Locate the cell with the specified text and output its [x, y] center coordinate. 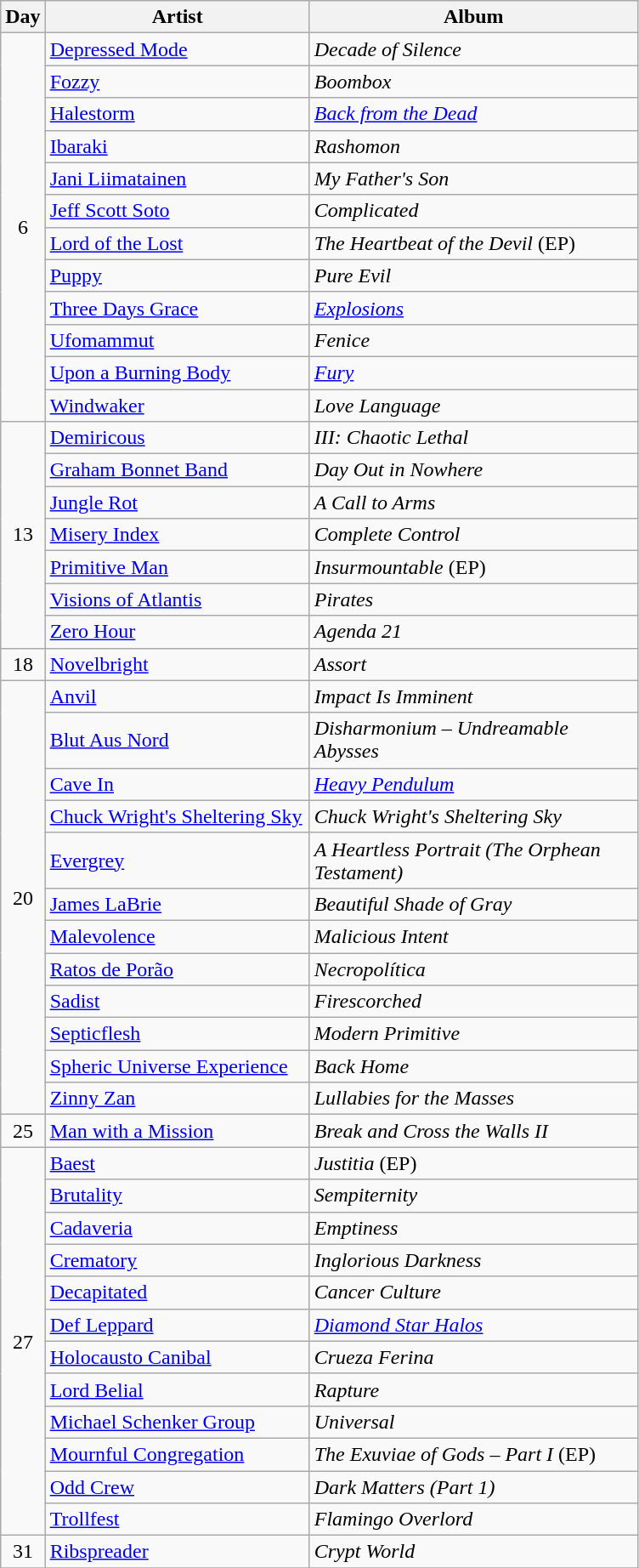
31 [23, 1552]
Justitia (EP) [473, 1163]
Heavy Pendulum [473, 784]
Upon a Burning Body [177, 372]
Rapture [473, 1389]
Dark Matters (Part 1) [473, 1487]
27 [23, 1342]
Novelbright [177, 664]
A Call to Arms [473, 503]
Lord Belial [177, 1389]
Fury [473, 372]
Firescorched [473, 1002]
Evergrey [177, 861]
Back Home [473, 1066]
Ratos de Porão [177, 969]
Jani Liimatainen [177, 179]
Spheric Universe Experience [177, 1066]
Sadist [177, 1002]
Brutality [177, 1196]
13 [23, 535]
Def Leppard [177, 1325]
Malevolence [177, 936]
Necropolítica [473, 969]
Malicious Intent [473, 936]
My Father's Son [473, 179]
Day Out in Nowhere [473, 470]
The Heartbeat of the Devil (EP) [473, 243]
Demiricous [177, 438]
Day [23, 17]
Inglorious Darkness [473, 1260]
Flamingo Overlord [473, 1520]
Boombox [473, 82]
Man with a Mission [177, 1131]
Ibaraki [177, 146]
Beautiful Shade of Gray [473, 904]
Halestorm [177, 114]
Decade of Silence [473, 49]
Lord of the Lost [177, 243]
Odd Crew [177, 1487]
Complicated [473, 211]
Windwaker [177, 406]
Graham Bonnet Band [177, 470]
Diamond Star Halos [473, 1325]
Misery Index [177, 535]
Primitive Man [177, 567]
Fenice [473, 340]
Three Days Grace [177, 308]
Impact Is Imminent [473, 696]
20 [23, 898]
Jungle Rot [177, 503]
Cancer Culture [473, 1292]
Puppy [177, 276]
Anvil [177, 696]
Michael Schenker Group [177, 1422]
Album [473, 17]
Love Language [473, 406]
Cadaveria [177, 1228]
Insurmountable (EP) [473, 567]
Back from the Dead [473, 114]
Zero Hour [177, 632]
A Heartless Portrait (The Orphean Testament) [473, 861]
25 [23, 1131]
Fozzy [177, 82]
Visions of Atlantis [177, 599]
Crematory [177, 1260]
Ribspreader [177, 1552]
Baest [177, 1163]
Sempiternity [473, 1196]
Decapitated [177, 1292]
James LaBrie [177, 904]
III: Chaotic Lethal [473, 438]
Modern Primitive [473, 1034]
Depressed Mode [177, 49]
Ufomammut [177, 340]
Universal [473, 1422]
Crueza Ferina [473, 1357]
Break and Cross the Walls II [473, 1131]
Explosions [473, 308]
Agenda 21 [473, 632]
Assort [473, 664]
Crypt World [473, 1552]
The Exuviae of Gods – Part I (EP) [473, 1454]
Pure Evil [473, 276]
Emptiness [473, 1228]
Rashomon [473, 146]
Jeff Scott Soto [177, 211]
Pirates [473, 599]
6 [23, 228]
Complete Control [473, 535]
Septicflesh [177, 1034]
Mournful Congregation [177, 1454]
18 [23, 664]
Artist [177, 17]
Lullabies for the Masses [473, 1099]
Trollfest [177, 1520]
Cave In [177, 784]
Holocausto Canibal [177, 1357]
Blut Aus Nord [177, 740]
Disharmonium – Undreamable Abysses [473, 740]
Zinny Zan [177, 1099]
